From the cell containing the given text, extract its center point as (x, y) coordinate. 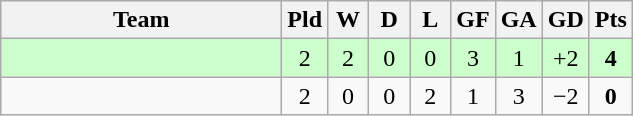
4 (610, 58)
+2 (566, 58)
GF (473, 20)
Pld (305, 20)
GD (566, 20)
Team (142, 20)
−2 (566, 96)
GA (518, 20)
L (430, 20)
W (348, 20)
D (390, 20)
Pts (610, 20)
